Pinpoint the cell where the given text exists, returning its [x, y] midpoint coordinate. 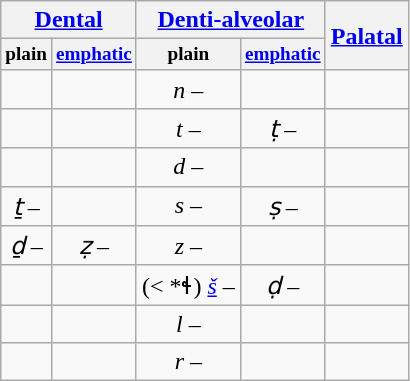
ṭ – [282, 129]
s – [188, 206]
Dental [69, 20]
d – [188, 167]
ḏ – [26, 246]
Palatal [366, 36]
ḍ – [282, 285]
n – [188, 89]
ṣ – [282, 206]
ṯ – [26, 206]
r – [188, 362]
l – [188, 324]
t – [188, 129]
z – [188, 246]
Denti-alveolar [230, 20]
(< *ɬ) š – [188, 285]
ẓ – [94, 246]
